Scan for the cell matching the given text and deliver its [x, y] coordinate at center. 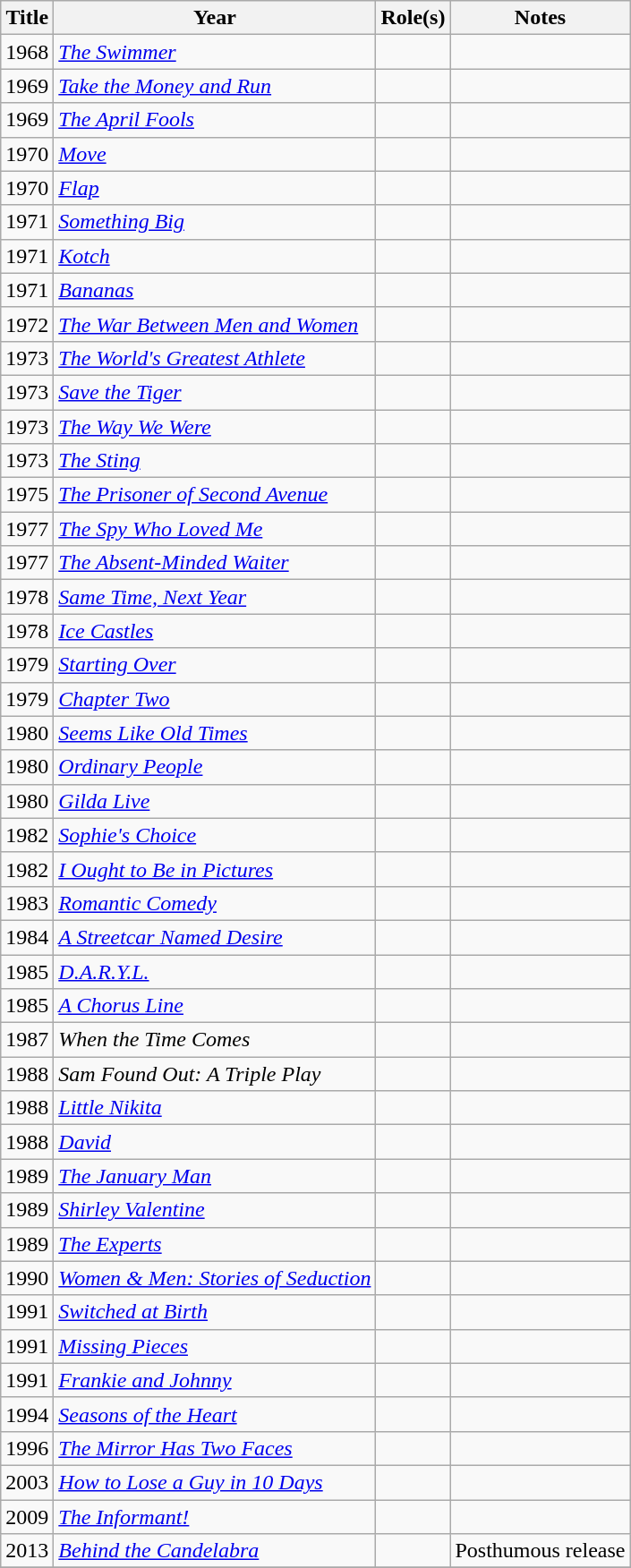
The April Fools [215, 120]
Shirley Valentine [215, 1210]
Women & Men: Stories of Seduction [215, 1278]
Sophie's Choice [215, 835]
Take the Money and Run [215, 86]
Flap [215, 188]
Ordinary People [215, 767]
1972 [27, 324]
The Spy Who Loved Me [215, 529]
Romantic Comedy [215, 903]
The Informant! [215, 1517]
2009 [27, 1517]
The Way We Were [215, 427]
The Swimmer [215, 52]
1983 [27, 903]
The World's Greatest Athlete [215, 358]
Same Time, Next Year [215, 597]
The Absent-Minded Waiter [215, 563]
1987 [27, 1040]
Frankie and Johnny [215, 1380]
Save the Tiger [215, 392]
Switched at Birth [215, 1312]
When the Time Comes [215, 1040]
Move [215, 154]
The Experts [215, 1244]
The War Between Men and Women [215, 324]
1996 [27, 1448]
How to Lose a Guy in 10 Days [215, 1482]
Little Nikita [215, 1108]
Ice Castles [215, 631]
Missing Pieces [215, 1346]
Kotch [215, 256]
The Sting [215, 461]
Starting Over [215, 665]
Behind the Candelabra [215, 1551]
1975 [27, 495]
Title [27, 18]
D.A.R.Y.L. [215, 971]
A Streetcar Named Desire [215, 937]
Something Big [215, 222]
The Prisoner of Second Avenue [215, 495]
Posthumous release [541, 1551]
1968 [27, 52]
Notes [541, 18]
The January Man [215, 1176]
Seems Like Old Times [215, 733]
1984 [27, 937]
A Chorus Line [215, 1006]
Chapter Two [215, 699]
David [215, 1142]
Bananas [215, 290]
The Mirror Has Two Faces [215, 1448]
2003 [27, 1482]
Gilda Live [215, 801]
Sam Found Out: A Triple Play [215, 1074]
1994 [27, 1414]
Seasons of the Heart [215, 1414]
Role(s) [414, 18]
2013 [27, 1551]
I Ought to Be in Pictures [215, 869]
1990 [27, 1278]
Year [215, 18]
